Scan for the cell matching the given text and deliver its [x, y] coordinate at center. 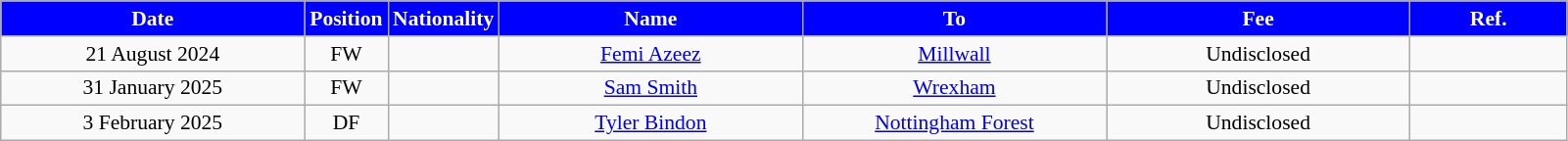
21 August 2024 [153, 54]
Tyler Bindon [650, 123]
31 January 2025 [153, 88]
Sam Smith [650, 88]
To [954, 19]
Name [650, 19]
DF [347, 123]
Femi Azeez [650, 54]
3 February 2025 [153, 123]
Nottingham Forest [954, 123]
Wrexham [954, 88]
Ref. [1489, 19]
Millwall [954, 54]
Nationality [443, 19]
Position [347, 19]
Date [153, 19]
Fee [1259, 19]
